Find where the given text appears and provide that cell's center as (X, Y) coordinate. 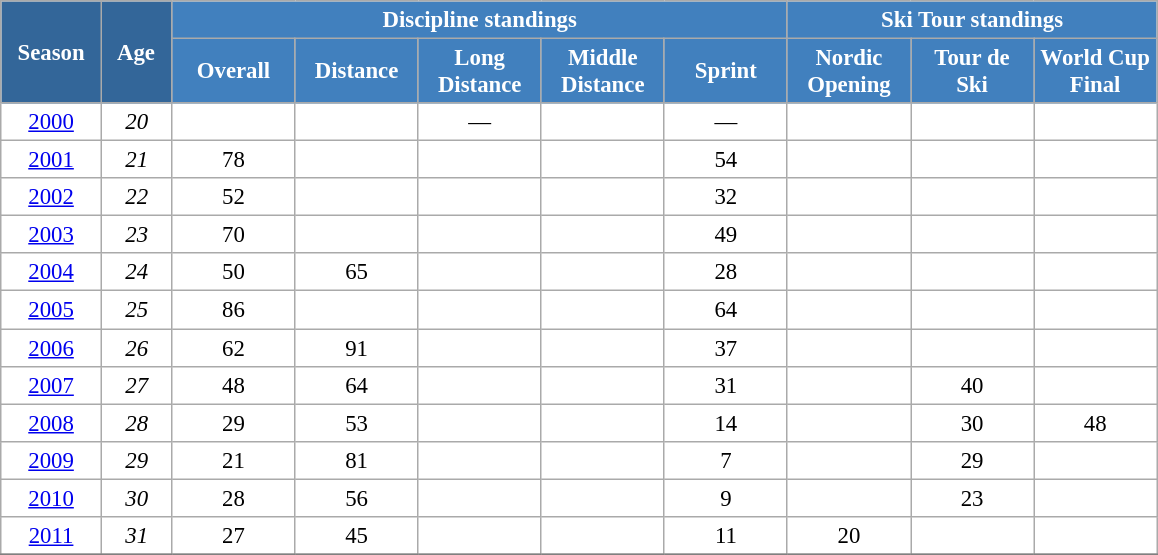
22 (136, 197)
2003 (52, 235)
24 (136, 273)
2007 (52, 385)
52 (234, 197)
2008 (52, 423)
Long Distance (480, 72)
53 (356, 423)
81 (356, 460)
Season (52, 52)
91 (356, 348)
2002 (52, 197)
Distance (356, 72)
World CupFinal (1096, 72)
Sprint (726, 72)
26 (136, 348)
7 (726, 460)
45 (356, 536)
NordicOpening (848, 72)
49 (726, 235)
2009 (52, 460)
9 (726, 498)
2006 (52, 348)
32 (726, 197)
50 (234, 273)
54 (726, 160)
Overall (234, 72)
25 (136, 310)
2010 (52, 498)
Ski Tour standings (972, 20)
2011 (52, 536)
40 (972, 385)
Age (136, 52)
56 (356, 498)
65 (356, 273)
Tour deSki (972, 72)
11 (726, 536)
2000 (52, 122)
Discipline standings (480, 20)
70 (234, 235)
37 (726, 348)
14 (726, 423)
2005 (52, 310)
2001 (52, 160)
86 (234, 310)
Middle Distance (602, 72)
78 (234, 160)
2004 (52, 273)
62 (234, 348)
